Output the (X, Y) coordinate of the center of the cell containing the given text.  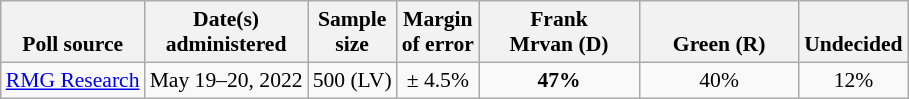
May 19–20, 2022 (226, 80)
40% (719, 80)
12% (853, 80)
47% (559, 80)
RMG Research (73, 80)
Date(s)administered (226, 32)
Marginof error (438, 32)
Poll source (73, 32)
± 4.5% (438, 80)
Green (R) (719, 32)
500 (LV) (352, 80)
Samplesize (352, 32)
FrankMrvan (D) (559, 32)
Undecided (853, 32)
